Pinpoint the cell where the given text exists, returning its (X, Y) midpoint coordinate. 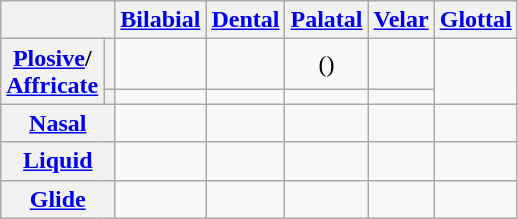
Dental (246, 20)
() (326, 64)
Liquid (58, 161)
Velar (401, 20)
Plosive/Affricate (52, 72)
Bilabial (160, 20)
Palatal (326, 20)
Glottal (476, 20)
Glide (58, 199)
Nasal (58, 123)
